Output the (X, Y) coordinate of the center of the cell containing the given text.  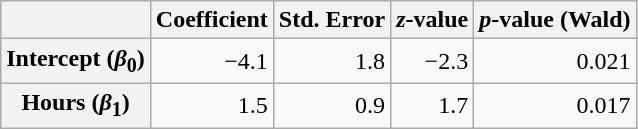
z-value (432, 20)
1.5 (212, 105)
−2.3 (432, 61)
Coefficient (212, 20)
Intercept (β0) (76, 61)
−4.1 (212, 61)
p-value (Wald) (555, 20)
Std. Error (332, 20)
1.7 (432, 105)
1.8 (332, 61)
Hours (β1) (76, 105)
0.9 (332, 105)
0.017 (555, 105)
0.021 (555, 61)
